Provide the (X, Y) coordinate of the cell's center where the given text is located.  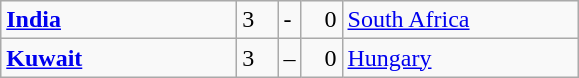
Kuwait (119, 58)
India (119, 20)
- (290, 20)
Hungary (460, 58)
South Africa (460, 20)
– (290, 58)
